For the text-containing cell, return its midpoint in (x, y) coordinate format. 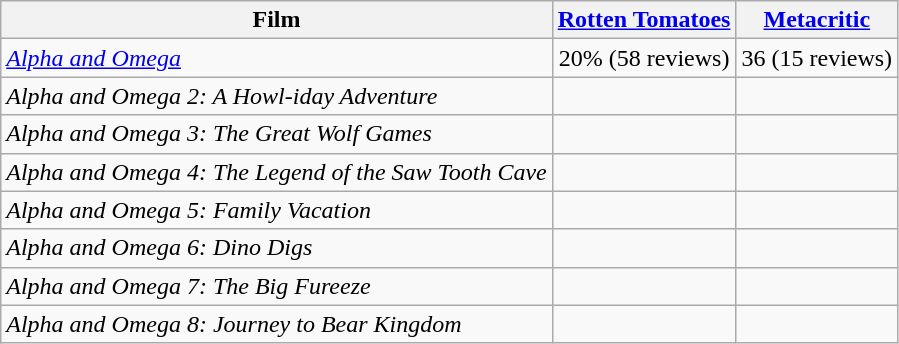
Film (276, 20)
Rotten Tomatoes (644, 20)
Alpha and Omega 7: The Big Fureeze (276, 286)
Alpha and Omega 4: The Legend of the Saw Tooth Cave (276, 172)
Metacritic (817, 20)
Alpha and Omega 5: Family Vacation (276, 210)
Alpha and Omega 2: A Howl-iday Adventure (276, 96)
Alpha and Omega 8: Journey to Bear Kingdom (276, 324)
20% (58 reviews) (644, 58)
36 (15 reviews) (817, 58)
Alpha and Omega 3: The Great Wolf Games (276, 134)
Alpha and Omega (276, 58)
Alpha and Omega 6: Dino Digs (276, 248)
